Return the [X, Y] coordinate for the center point of the cell that contains the specified text.  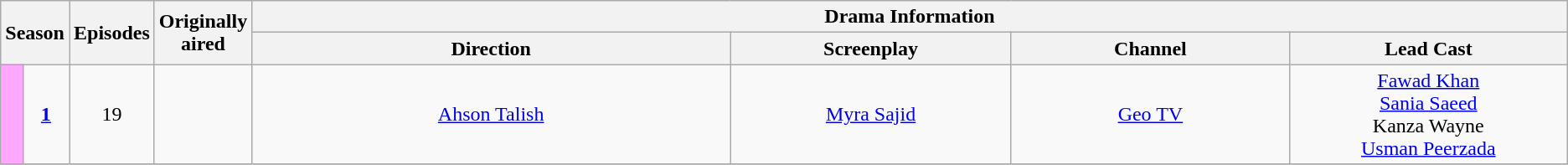
Screenplay [871, 49]
Drama Information [910, 17]
Ahson Talish [491, 114]
Episodes [111, 33]
Fawad KhanSania SaeedKanza WayneUsman Peerzada [1428, 114]
Lead Cast [1428, 49]
Channel [1150, 49]
Season [35, 33]
Geo TV [1150, 114]
19 [111, 114]
1 [45, 114]
Originally aired [203, 33]
Direction [491, 49]
Myra Sajid [871, 114]
